Detect which cell encompasses the target text, then output its (x, y) center coordinate. 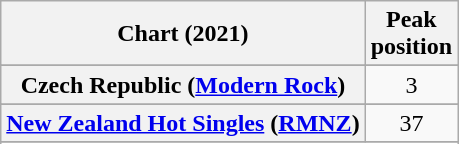
3 (411, 85)
Chart (2021) (183, 34)
Peakposition (411, 34)
Czech Republic (Modern Rock) (183, 85)
37 (411, 123)
New Zealand Hot Singles (RMNZ) (183, 123)
